For the text-containing cell, return its midpoint in [x, y] coordinate format. 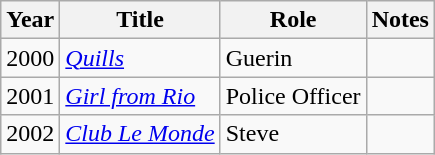
Title [140, 20]
Steve [293, 134]
Notes [400, 20]
Girl from Rio [140, 96]
2000 [30, 58]
Quills [140, 58]
Role [293, 20]
2001 [30, 96]
Police Officer [293, 96]
2002 [30, 134]
Guerin [293, 58]
Club Le Monde [140, 134]
Year [30, 20]
